Return (X, Y) of the center of cell containing provided text 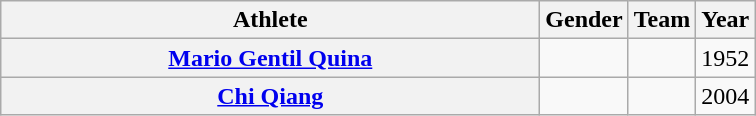
Gender (584, 20)
Chi Qiang (270, 96)
Athlete (270, 20)
2004 (726, 96)
1952 (726, 58)
Year (726, 20)
Mario Gentil Quina (270, 58)
Team (662, 20)
